Scan for the cell matching the given text and deliver its (X, Y) coordinate at center. 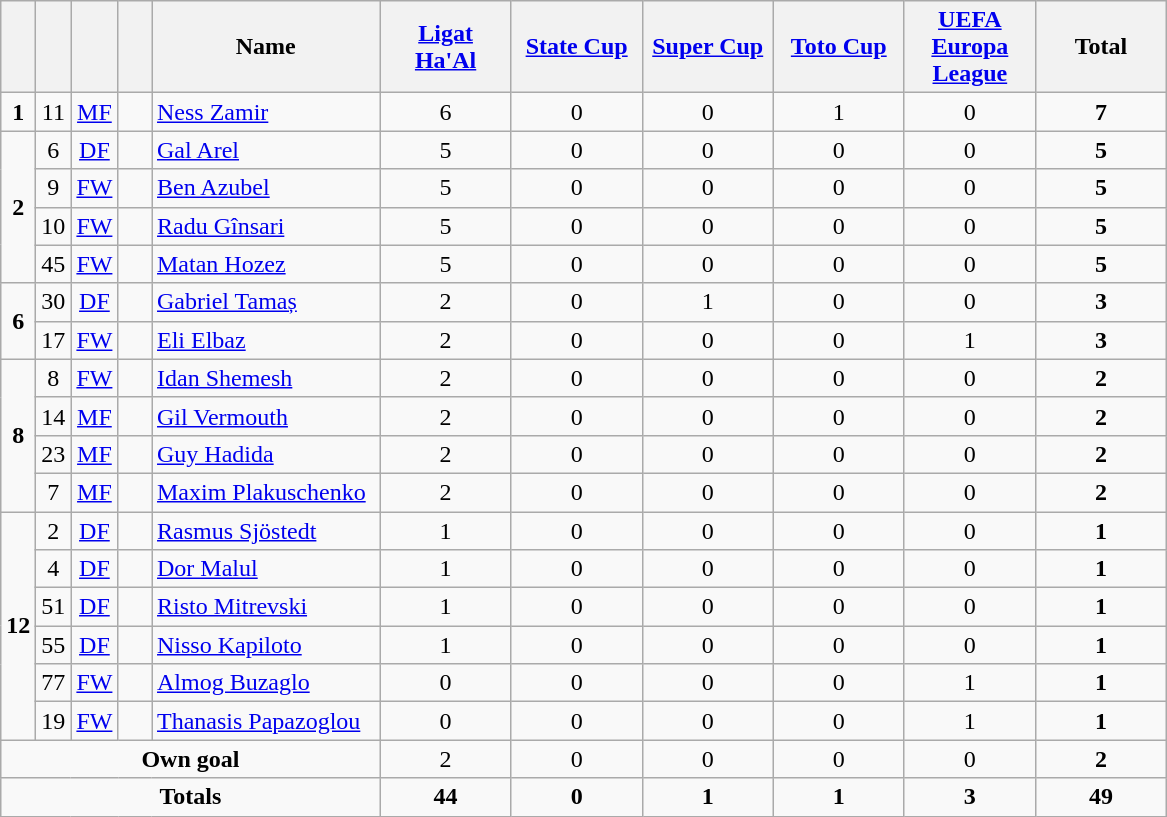
17 (54, 340)
45 (54, 264)
Toto Cup (838, 47)
Ness Zamir (266, 112)
Own goal (190, 759)
4 (54, 569)
23 (54, 454)
Gal Arel (266, 150)
Risto Mitrevski (266, 607)
Almog Buzaglo (266, 683)
Guy Hadida (266, 454)
77 (54, 683)
Total (1100, 47)
Nisso Kapiloto (266, 645)
Gabriel Tamaș (266, 302)
9 (54, 188)
30 (54, 302)
44 (446, 797)
Matan Hozez (266, 264)
Name (266, 47)
Ligat Ha'Al (446, 47)
Maxim Plakuschenko (266, 492)
19 (54, 721)
14 (54, 416)
Ben Azubel (266, 188)
State Cup (576, 47)
10 (54, 226)
51 (54, 607)
Rasmus Sjöstedt (266, 531)
Dor Malul (266, 569)
12 (18, 626)
Idan Shemesh (266, 378)
UEFA Europa League (970, 47)
49 (1100, 797)
Eli Elbaz (266, 340)
Gil Vermouth (266, 416)
11 (54, 112)
55 (54, 645)
Totals (190, 797)
Super Cup (708, 47)
Radu Gînsari (266, 226)
Thanasis Papazoglou (266, 721)
